Capture the cell that displays the provided text and extract its [X, Y] central coordinate. 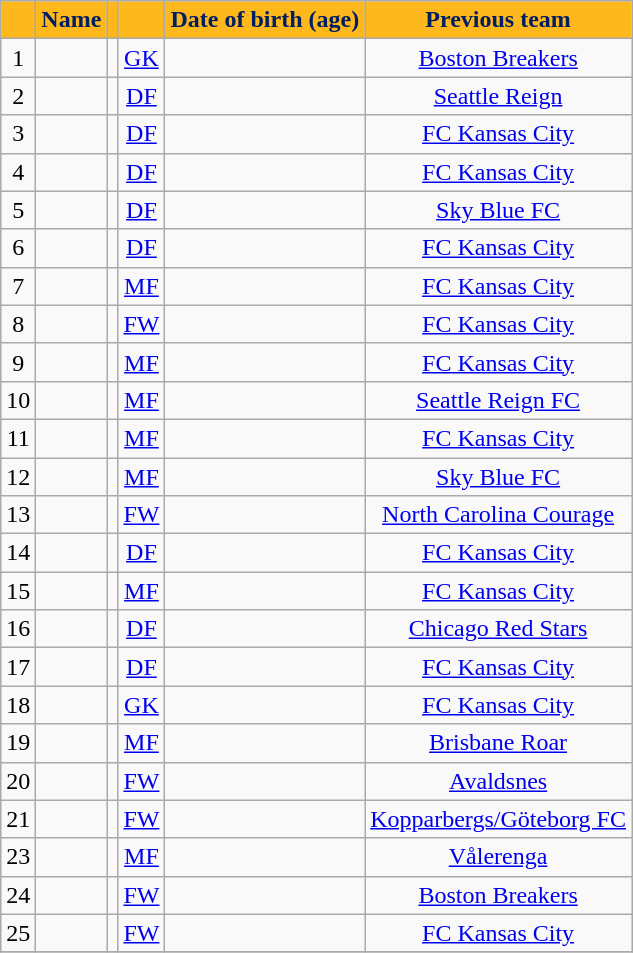
1 [18, 58]
18 [18, 705]
3 [18, 134]
20 [18, 781]
2 [18, 96]
10 [18, 400]
8 [18, 324]
Chicago Red Stars [498, 629]
5 [18, 210]
6 [18, 248]
Seattle Reign FC [498, 400]
25 [18, 933]
Date of birth (age) [265, 20]
Avaldsnes [498, 781]
Previous team [498, 20]
21 [18, 819]
17 [18, 667]
Seattle Reign [498, 96]
12 [18, 477]
24 [18, 895]
Brisbane Roar [498, 743]
Name [72, 20]
4 [18, 172]
Vålerenga [498, 857]
11 [18, 438]
23 [18, 857]
14 [18, 553]
19 [18, 743]
7 [18, 286]
Kopparbergs/Göteborg FC [498, 819]
13 [18, 515]
16 [18, 629]
15 [18, 591]
North Carolina Courage [498, 515]
9 [18, 362]
